Identify which cell holds the provided text, then report its [x, y] central coordinate. 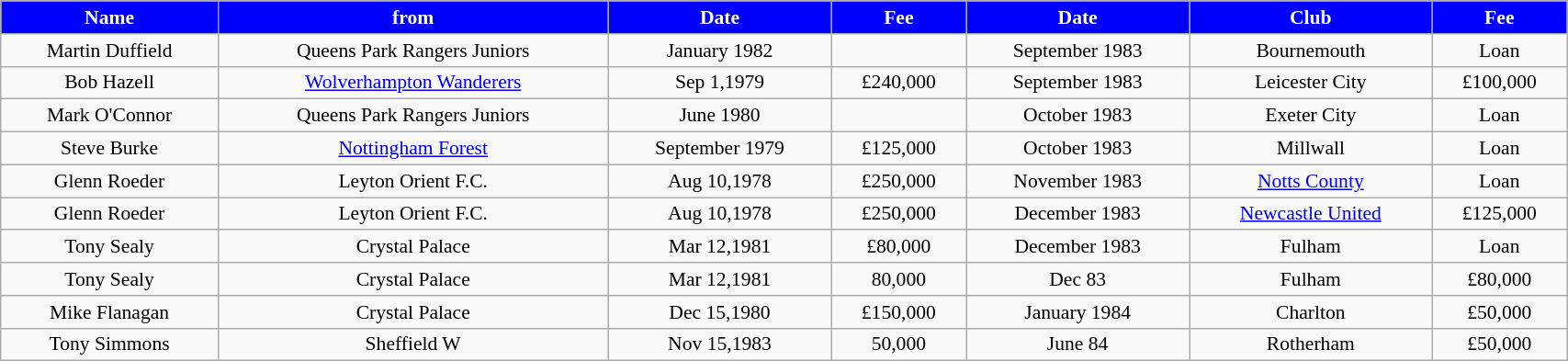
Nov 15,1983 [720, 344]
Millwall [1311, 149]
Sheffield W [413, 344]
Exeter City [1311, 116]
£100,000 [1499, 83]
Dec 15,1980 [720, 312]
November 1983 [1078, 181]
Name [110, 17]
Tony Simmons [110, 344]
January 1982 [720, 51]
June 1980 [720, 116]
Dec 83 [1078, 279]
from [413, 17]
Wolverhampton Wanderers [413, 83]
80,000 [898, 279]
Bournemouth [1311, 51]
Leicester City [1311, 83]
Mike Flanagan [110, 312]
January 1984 [1078, 312]
Charlton [1311, 312]
Rotherham [1311, 344]
Club [1311, 17]
June 84 [1078, 344]
Steve Burke [110, 149]
£150,000 [898, 312]
£240,000 [898, 83]
Mark O'Connor [110, 116]
Newcastle United [1311, 214]
Sep 1,1979 [720, 83]
September 1979 [720, 149]
Bob Hazell [110, 83]
Nottingham Forest [413, 149]
Notts County [1311, 181]
Martin Duffield [110, 51]
50,000 [898, 344]
